Pinpoint the cell where the given text exists, returning its (x, y) midpoint coordinate. 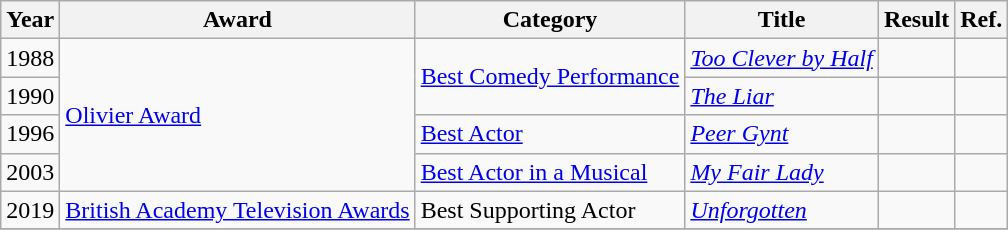
1996 (30, 134)
Unforgotten (782, 210)
Peer Gynt (782, 134)
Award (238, 20)
The Liar (782, 96)
Year (30, 20)
1988 (30, 58)
Ref. (982, 20)
British Academy Television Awards (238, 210)
Category (550, 20)
Best Actor in a Musical (550, 172)
Best Actor (550, 134)
2019 (30, 210)
Olivier Award (238, 115)
Title (782, 20)
1990 (30, 96)
Result (916, 20)
Too Clever by Half (782, 58)
Best Supporting Actor (550, 210)
My Fair Lady (782, 172)
2003 (30, 172)
Best Comedy Performance (550, 77)
